Extract the [x, y] coordinate from the center of the cell holding the provided text.  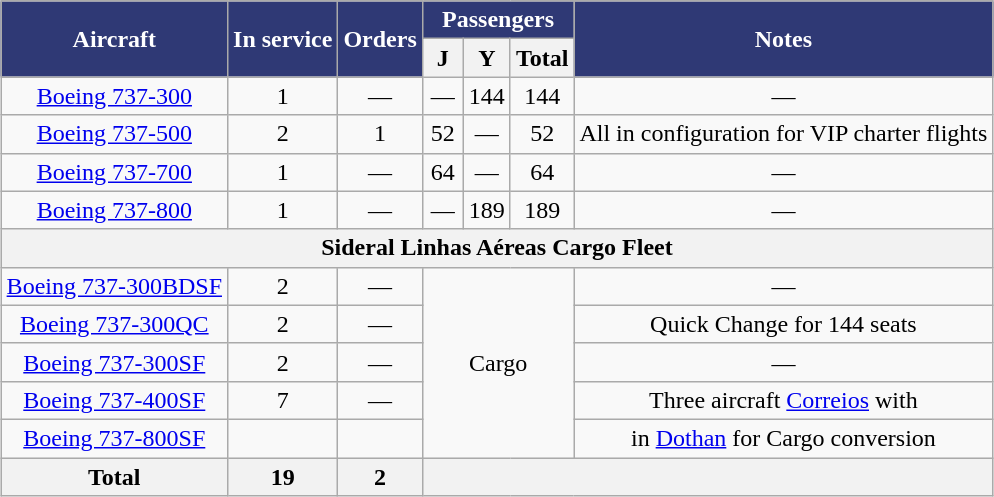
Quick Change for 144 seats [784, 324]
Boeing 737-400SF [114, 400]
Aircraft [114, 39]
Orders [380, 39]
J [442, 58]
Sideral Linhas Aéreas Cargo Fleet [497, 248]
Boeing 737-500 [114, 134]
Three aircraft Correios with [784, 400]
Boeing 737-300BDSF [114, 286]
All in configuration for VIP charter flights [784, 134]
Boeing 737-800 [114, 210]
Notes [784, 39]
Passengers [498, 20]
Boeing 737-300QC [114, 324]
Cargo [498, 362]
19 [283, 477]
Boeing 737-300 [114, 96]
7 [283, 400]
In service [283, 39]
Boeing 737-700 [114, 172]
Boeing 737-800SF [114, 438]
Boeing 737-300SF [114, 362]
in Dothan for Cargo conversion [784, 438]
Y [486, 58]
